Extract the [x, y] coordinate from the center of the cell holding the provided text.  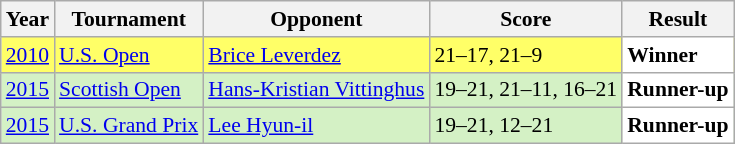
Lee Hyun-il [316, 126]
21–17, 21–9 [526, 55]
Score [526, 19]
19–21, 12–21 [526, 126]
2010 [28, 55]
U.S. Open [128, 55]
Tournament [128, 19]
Brice Leverdez [316, 55]
Year [28, 19]
19–21, 21–11, 16–21 [526, 90]
U.S. Grand Prix [128, 126]
Winner [678, 55]
Hans-Kristian Vittinghus [316, 90]
Opponent [316, 19]
Scottish Open [128, 90]
Result [678, 19]
